For the text-containing cell, return its midpoint in [X, Y] coordinate format. 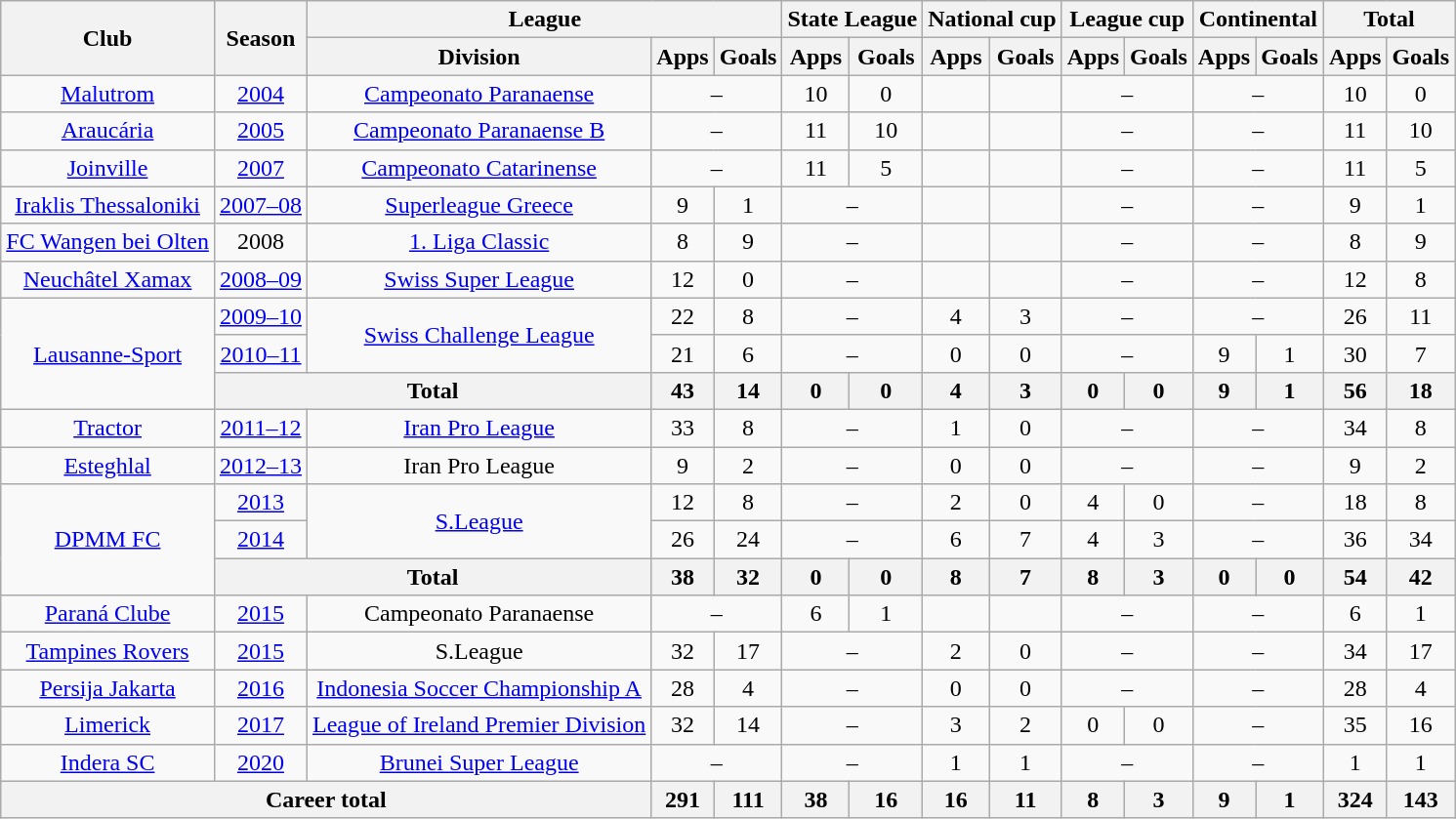
2010–11 [260, 353]
Iraklis Thessaloniki [107, 205]
2013 [260, 503]
Campeonato Paranaense B [478, 131]
Campeonato Catarinense [478, 168]
2007 [260, 168]
Season [260, 38]
Swiss Challenge League [478, 335]
League cup [1127, 20]
30 [1354, 353]
2004 [260, 94]
Tampines Rovers [107, 651]
42 [1421, 577]
143 [1421, 799]
2009–10 [260, 316]
Career total [326, 799]
League of Ireland Premier Division [478, 725]
Araucária [107, 131]
2008 [260, 242]
Neuchâtel Xamax [107, 279]
43 [683, 390]
Indonesia Soccer Championship A [478, 688]
League [544, 20]
National cup [992, 20]
324 [1354, 799]
FC Wangen bei Olten [107, 242]
Superleague Greece [478, 205]
Brunei Super League [478, 762]
Continental [1258, 20]
2011–12 [260, 428]
2016 [260, 688]
54 [1354, 577]
35 [1354, 725]
36 [1354, 540]
2020 [260, 762]
Tractor [107, 428]
24 [748, 540]
21 [683, 353]
1. Liga Classic [478, 242]
Lausanne-Sport [107, 353]
2012–13 [260, 466]
111 [748, 799]
DPMM FC [107, 540]
2008–09 [260, 279]
Club [107, 38]
Indera SC [107, 762]
56 [1354, 390]
33 [683, 428]
2007–08 [260, 205]
2014 [260, 540]
291 [683, 799]
State League [853, 20]
Swiss Super League [478, 279]
2005 [260, 131]
Paraná Clube [107, 614]
Joinville [107, 168]
Limerick [107, 725]
Malutrom [107, 94]
Esteghlal [107, 466]
Division [478, 57]
2017 [260, 725]
22 [683, 316]
Persija Jakarta [107, 688]
